Determine the (x, y) coordinate at the center of the cell enclosing the given text.  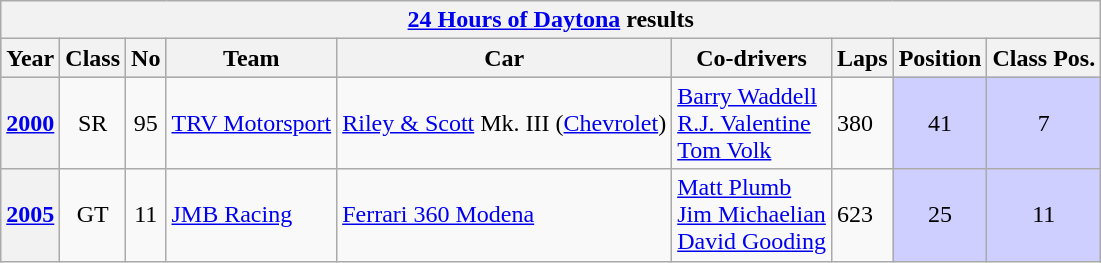
95 (146, 123)
GT (93, 215)
Ferrari 360 Modena (504, 215)
Laps (862, 58)
2000 (30, 123)
Class (93, 58)
TRV Motorsport (252, 123)
Co-drivers (752, 58)
Team (252, 58)
Matt Plumb Jim Michaelian David Gooding (752, 215)
24 Hours of Daytona results (551, 20)
41 (940, 123)
Year (30, 58)
Class Pos. (1044, 58)
Barry Waddell R.J. Valentine Tom Volk (752, 123)
7 (1044, 123)
380 (862, 123)
No (146, 58)
623 (862, 215)
25 (940, 215)
Car (504, 58)
JMB Racing (252, 215)
2005 (30, 215)
Position (940, 58)
Riley & Scott Mk. III (Chevrolet) (504, 123)
SR (93, 123)
